Search for the cell housing the specified text and yield its [x, y] center coordinate. 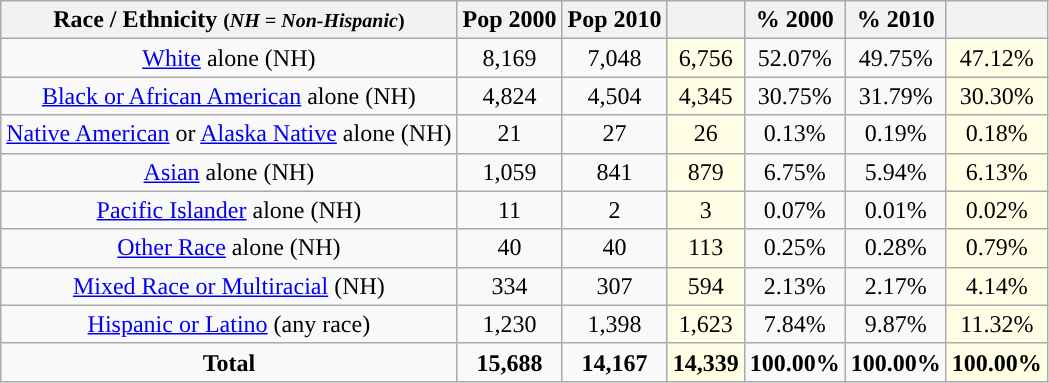
8,169 [510, 58]
Native American or Alaska Native alone (NH) [229, 134]
841 [614, 172]
1,230 [510, 324]
Hispanic or Latino (any race) [229, 324]
6.13% [996, 172]
7.84% [794, 324]
9.87% [896, 324]
5.94% [896, 172]
15,688 [510, 362]
7,048 [614, 58]
307 [614, 286]
27 [614, 134]
4.14% [996, 286]
Asian alone (NH) [229, 172]
113 [706, 248]
26 [706, 134]
11.32% [996, 324]
0.01% [896, 210]
Mixed Race or Multiracial (NH) [229, 286]
21 [510, 134]
0.28% [896, 248]
4,504 [614, 96]
6,756 [706, 58]
Pacific Islander alone (NH) [229, 210]
Black or African American alone (NH) [229, 96]
3 [706, 210]
14,167 [614, 362]
1,398 [614, 324]
14,339 [706, 362]
49.75% [896, 58]
1,059 [510, 172]
0.19% [896, 134]
2.13% [794, 286]
30.75% [794, 96]
0.25% [794, 248]
30.30% [996, 96]
594 [706, 286]
1,623 [706, 324]
% 2000 [794, 20]
Total [229, 362]
4,824 [510, 96]
879 [706, 172]
6.75% [794, 172]
31.79% [896, 96]
0.18% [996, 134]
2 [614, 210]
2.17% [896, 286]
4,345 [706, 96]
Race / Ethnicity (NH = Non-Hispanic) [229, 20]
Pop 2000 [510, 20]
White alone (NH) [229, 58]
0.02% [996, 210]
0.79% [996, 248]
47.12% [996, 58]
52.07% [794, 58]
Pop 2010 [614, 20]
334 [510, 286]
0.07% [794, 210]
0.13% [794, 134]
% 2010 [896, 20]
11 [510, 210]
Other Race alone (NH) [229, 248]
